Search for the cell housing the specified text and yield its (x, y) center coordinate. 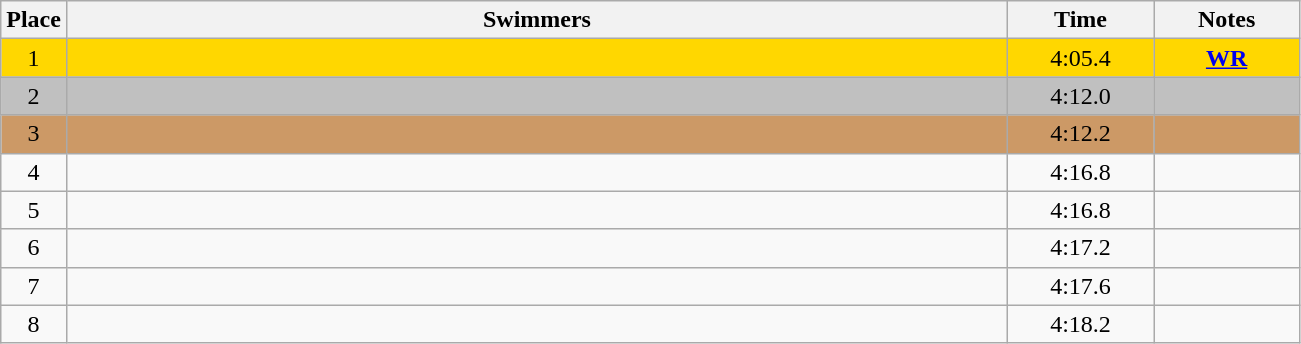
4:05.4 (1081, 58)
1 (34, 58)
6 (34, 248)
3 (34, 134)
8 (34, 324)
WR (1227, 58)
4:17.6 (1081, 286)
Notes (1227, 20)
Place (34, 20)
7 (34, 286)
5 (34, 210)
2 (34, 96)
4 (34, 172)
4:17.2 (1081, 248)
4:12.2 (1081, 134)
4:12.0 (1081, 96)
Swimmers (536, 20)
4:18.2 (1081, 324)
Time (1081, 20)
